Provide the [x, y] coordinate of the cell's center where the given text is located.  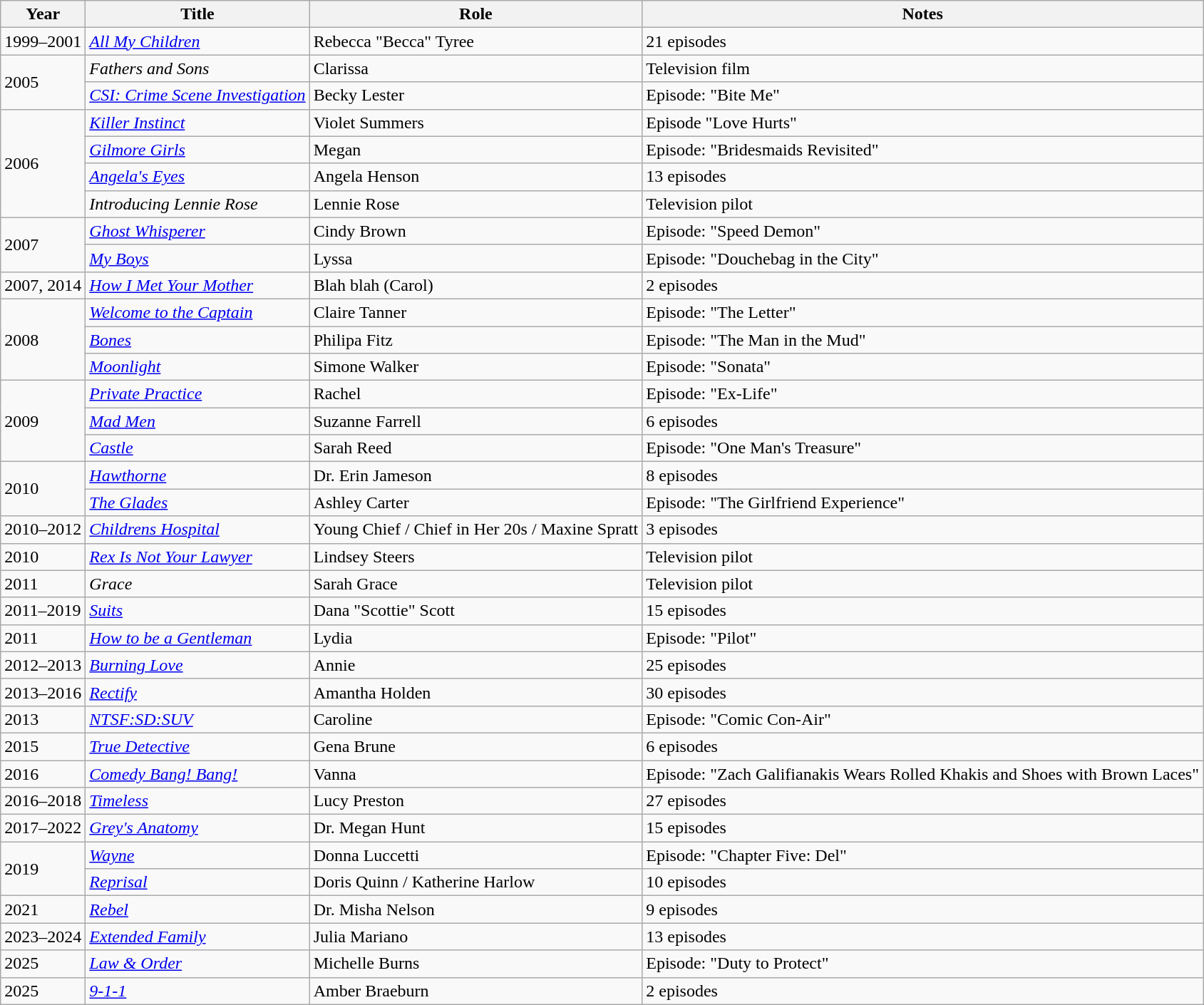
Fathers and Sons [197, 68]
Amber Braeburn [476, 991]
Episode "Love Hurts" [922, 123]
Killer Instinct [197, 123]
Simone Walker [476, 367]
2013 [43, 719]
Castle [197, 448]
Introducing Lennie Rose [197, 204]
Lindsey Steers [476, 557]
2021 [43, 909]
Dana "Scottie" Scott [476, 611]
Episode: "Bite Me" [922, 96]
Welcome to the Captain [197, 312]
Burning Love [197, 665]
Reprisal [197, 882]
Episode: "The Girlfriend Experience" [922, 502]
Episode: "Zach Galifianakis Wears Rolled Khakis and Shoes with Brown Laces" [922, 773]
Private Practice [197, 394]
Law & Order [197, 964]
2019 [43, 869]
8 episodes [922, 475]
Ashley Carter [476, 502]
Television film [922, 68]
2005 [43, 82]
Episode: "Comic Con-Air" [922, 719]
Mad Men [197, 421]
My Boys [197, 258]
27 episodes [922, 801]
Doris Quinn / Katherine Harlow [476, 882]
Angela's Eyes [197, 177]
2023–2024 [43, 937]
Rex Is Not Your Lawyer [197, 557]
Bones [197, 340]
Rachel [476, 394]
2013–2016 [43, 692]
Episode: "Sonata" [922, 367]
2006 [43, 163]
Episode: "The Letter" [922, 312]
2007 [43, 244]
25 episodes [922, 665]
10 episodes [922, 882]
Grace [197, 584]
Amantha Holden [476, 692]
Caroline [476, 719]
Grey's Anatomy [197, 828]
Violet Summers [476, 123]
Vanna [476, 773]
Lucy Preston [476, 801]
Donna Luccetti [476, 855]
Year [43, 14]
Angela Henson [476, 177]
Childrens Hospital [197, 530]
2007, 2014 [43, 285]
All My Children [197, 41]
Suzanne Farrell [476, 421]
Rebecca "Becca" Tyree [476, 41]
3 episodes [922, 530]
CSI: Crime Scene Investigation [197, 96]
Episode: "Douchebag in the City" [922, 258]
2017–2022 [43, 828]
True Detective [197, 746]
1999–2001 [43, 41]
Moonlight [197, 367]
Episode: "Ex-Life" [922, 394]
Annie [476, 665]
Sarah Reed [476, 448]
Megan [476, 150]
Suits [197, 611]
Dr. Megan Hunt [476, 828]
Michelle Burns [476, 964]
Becky Lester [476, 96]
Sarah Grace [476, 584]
Episode: "One Man's Treasure" [922, 448]
Extended Family [197, 937]
Rebel [197, 909]
Ghost Whisperer [197, 231]
21 episodes [922, 41]
Rectify [197, 692]
Dr. Erin Jameson [476, 475]
Episode: "Bridesmaids Revisited" [922, 150]
How to be a Gentleman [197, 638]
Clarissa [476, 68]
Episode: "Chapter Five: Del" [922, 855]
Lennie Rose [476, 204]
NTSF:SD:SUV [197, 719]
Wayne [197, 855]
Young Chief / Chief in Her 20s / Maxine Spratt [476, 530]
9-1-1 [197, 991]
Philipa Fitz [476, 340]
Notes [922, 14]
Episode: "The Man in the Mud" [922, 340]
Episode: "Duty to Protect" [922, 964]
Comedy Bang! Bang! [197, 773]
2012–2013 [43, 665]
Cindy Brown [476, 231]
Title [197, 14]
Dr. Misha Nelson [476, 909]
Timeless [197, 801]
2016–2018 [43, 801]
Hawthorne [197, 475]
Julia Mariano [476, 937]
30 episodes [922, 692]
2015 [43, 746]
Episode: "Speed Demon" [922, 231]
The Glades [197, 502]
Episode: "Pilot" [922, 638]
2008 [43, 339]
2011–2019 [43, 611]
Blah blah (Carol) [476, 285]
Gilmore Girls [197, 150]
2009 [43, 421]
2016 [43, 773]
Lyssa [476, 258]
Lydia [476, 638]
Gena Brune [476, 746]
2010–2012 [43, 530]
Role [476, 14]
9 episodes [922, 909]
How I Met Your Mother [197, 285]
Claire Tanner [476, 312]
